Provide the (x, y) coordinate of the cell's center where the given text is located.  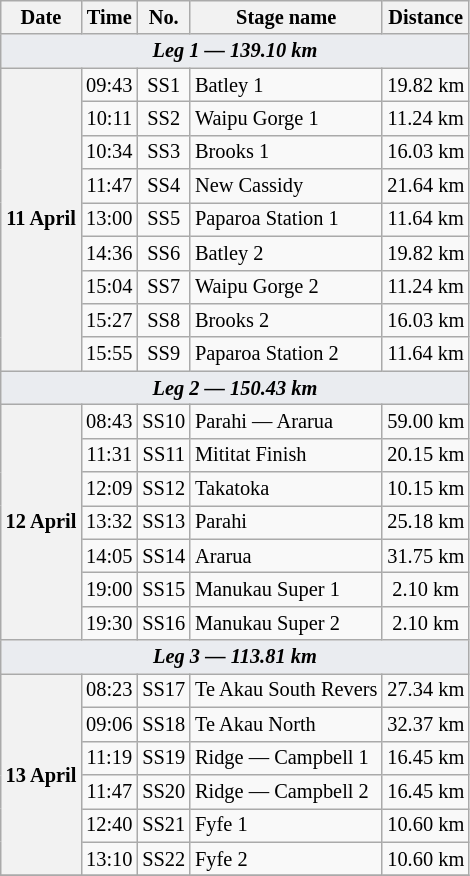
13 April (41, 774)
Te Akau South Revers (286, 690)
New Cassidy (286, 186)
SS22 (164, 859)
14:36 (109, 253)
Waipu Gorge 2 (286, 287)
Brooks 2 (286, 320)
Brooks 1 (286, 152)
13:10 (109, 859)
Parahi (286, 522)
Manukau Super 1 (286, 589)
Leg 2 — 150.43 km (235, 388)
SS4 (164, 186)
SS21 (164, 825)
59.00 km (426, 421)
10:34 (109, 152)
SS10 (164, 421)
Waipu Gorge 1 (286, 118)
12 April (41, 522)
SS2 (164, 118)
15:55 (109, 354)
SS3 (164, 152)
Ararua (286, 556)
Date (41, 17)
13:00 (109, 219)
19:30 (109, 623)
27.34 km (426, 690)
Parahi — Ararua (286, 421)
SS12 (164, 489)
09:06 (109, 724)
32.37 km (426, 724)
Leg 1 — 139.10 km (235, 51)
Mititat Finish (286, 455)
SS5 (164, 219)
11:19 (109, 758)
SS16 (164, 623)
Fyfe 2 (286, 859)
25.18 km (426, 522)
Te Akau North (286, 724)
Paparoa Station 1 (286, 219)
Ridge — Campbell 2 (286, 791)
15:27 (109, 320)
15:04 (109, 287)
SS20 (164, 791)
13:32 (109, 522)
10:11 (109, 118)
Fyfe 1 (286, 825)
SS6 (164, 253)
12:09 (109, 489)
SS15 (164, 589)
SS7 (164, 287)
Paparoa Station 2 (286, 354)
Batley 1 (286, 85)
Stage name (286, 17)
12:40 (109, 825)
14:05 (109, 556)
11:31 (109, 455)
08:23 (109, 690)
Takatoka (286, 489)
09:43 (109, 85)
Distance (426, 17)
SS17 (164, 690)
SS18 (164, 724)
SS11 (164, 455)
20.15 km (426, 455)
08:43 (109, 421)
10.15 km (426, 489)
No. (164, 17)
Time (109, 17)
SS13 (164, 522)
SS8 (164, 320)
SS1 (164, 85)
Ridge — Campbell 1 (286, 758)
Manukau Super 2 (286, 623)
SS9 (164, 354)
21.64 km (426, 186)
Batley 2 (286, 253)
11 April (41, 220)
Leg 3 — 113.81 km (235, 657)
SS14 (164, 556)
SS19 (164, 758)
19:00 (109, 589)
31.75 km (426, 556)
